Scan for the cell matching the given text and deliver its (x, y) coordinate at center. 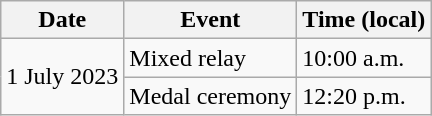
Event (210, 20)
10:00 a.m. (364, 58)
Mixed relay (210, 58)
Time (local) (364, 20)
12:20 p.m. (364, 96)
1 July 2023 (62, 77)
Date (62, 20)
Medal ceremony (210, 96)
